Output the (X, Y) coordinate of the center of the cell containing the given text.  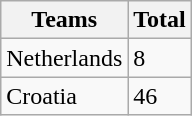
46 (160, 96)
Croatia (64, 96)
Teams (64, 20)
8 (160, 58)
Netherlands (64, 58)
Total (160, 20)
